Provide the [X, Y] coordinate of the cell's center where the given text is located.  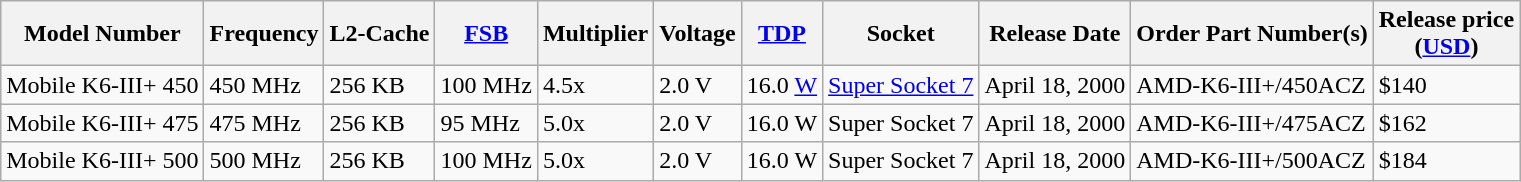
Mobile K6-III+ 475 [102, 123]
Voltage [698, 34]
Multiplier [595, 34]
4.5x [595, 85]
L2-Cache [380, 34]
Mobile K6-III+ 500 [102, 161]
AMD-K6-III+/450ACZ [1252, 85]
AMD-K6-III+/475ACZ [1252, 123]
TDP [782, 34]
Order Part Number(s) [1252, 34]
$184 [1446, 161]
Model Number [102, 34]
AMD-K6-III+/500ACZ [1252, 161]
450 MHz [264, 85]
$140 [1446, 85]
Release Date [1055, 34]
500 MHz [264, 161]
Mobile K6-III+ 450 [102, 85]
FSB [486, 34]
Release price(USD) [1446, 34]
475 MHz [264, 123]
$162 [1446, 123]
95 MHz [486, 123]
Frequency [264, 34]
Socket [901, 34]
